Provide the (X, Y) coordinate of the cell's center where the given text is located.  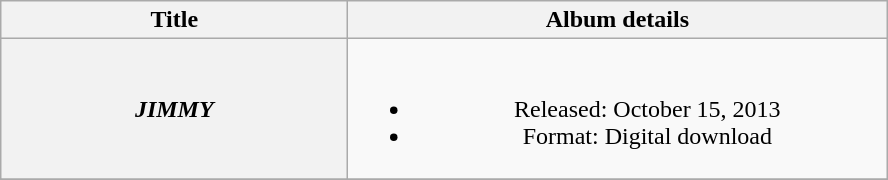
Title (174, 20)
JIMMY (174, 109)
Album details (618, 20)
Released: October 15, 2013Format: Digital download (618, 109)
